Capture the cell that displays the provided text and extract its (x, y) central coordinate. 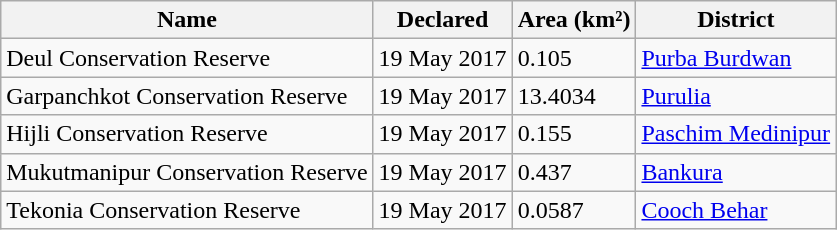
Hijli Conservation Reserve (187, 134)
Area (km²) (574, 20)
Name (187, 20)
Purulia (736, 96)
0.0587 (574, 210)
Cooch Behar (736, 210)
Deul Conservation Reserve (187, 58)
0.105 (574, 58)
Bankura (736, 172)
Garpanchkot Conservation Reserve (187, 96)
District (736, 20)
Tekonia Conservation Reserve (187, 210)
0.155 (574, 134)
Declared (442, 20)
0.437 (574, 172)
Mukutmanipur Conservation Reserve (187, 172)
Paschim Medinipur (736, 134)
Purba Burdwan (736, 58)
13.4034 (574, 96)
